Determine the (x, y) coordinate at the center of the cell enclosing the given text.  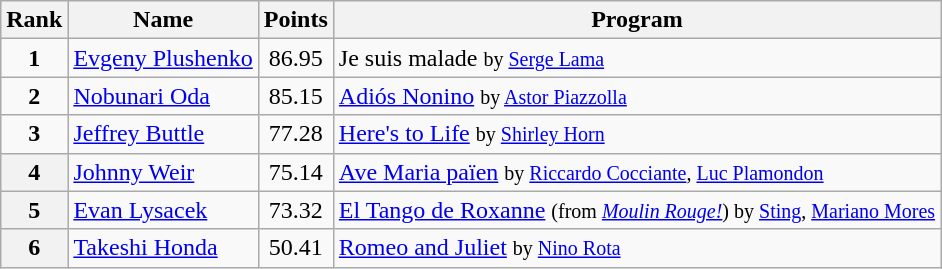
Rank (34, 20)
El Tango de Roxanne (from Moulin Rouge!) by Sting, Mariano Mores (636, 210)
86.95 (296, 58)
73.32 (296, 210)
77.28 (296, 134)
Nobunari Oda (163, 96)
Jeffrey Buttle (163, 134)
Name (163, 20)
75.14 (296, 172)
Takeshi Honda (163, 248)
Here's to Life by Shirley Horn (636, 134)
Points (296, 20)
2 (34, 96)
1 (34, 58)
4 (34, 172)
3 (34, 134)
Evan Lysacek (163, 210)
Program (636, 20)
Ave Maria païen by Riccardo Cocciante, Luc Plamondon (636, 172)
Evgeny Plushenko (163, 58)
Romeo and Juliet by Nino Rota (636, 248)
Johnny Weir (163, 172)
Je suis malade by Serge Lama (636, 58)
6 (34, 248)
5 (34, 210)
Adiós Nonino by Astor Piazzolla (636, 96)
50.41 (296, 248)
85.15 (296, 96)
